Scan for the cell matching the given text and deliver its [x, y] coordinate at center. 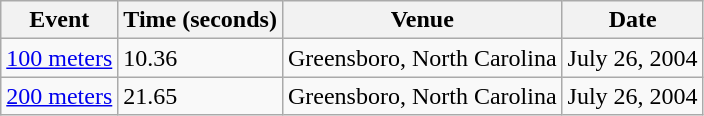
Date [632, 20]
Event [60, 20]
200 meters [60, 96]
100 meters [60, 58]
10.36 [200, 58]
21.65 [200, 96]
Time (seconds) [200, 20]
Venue [422, 20]
